For the text-containing cell, return its midpoint in (X, Y) coordinate format. 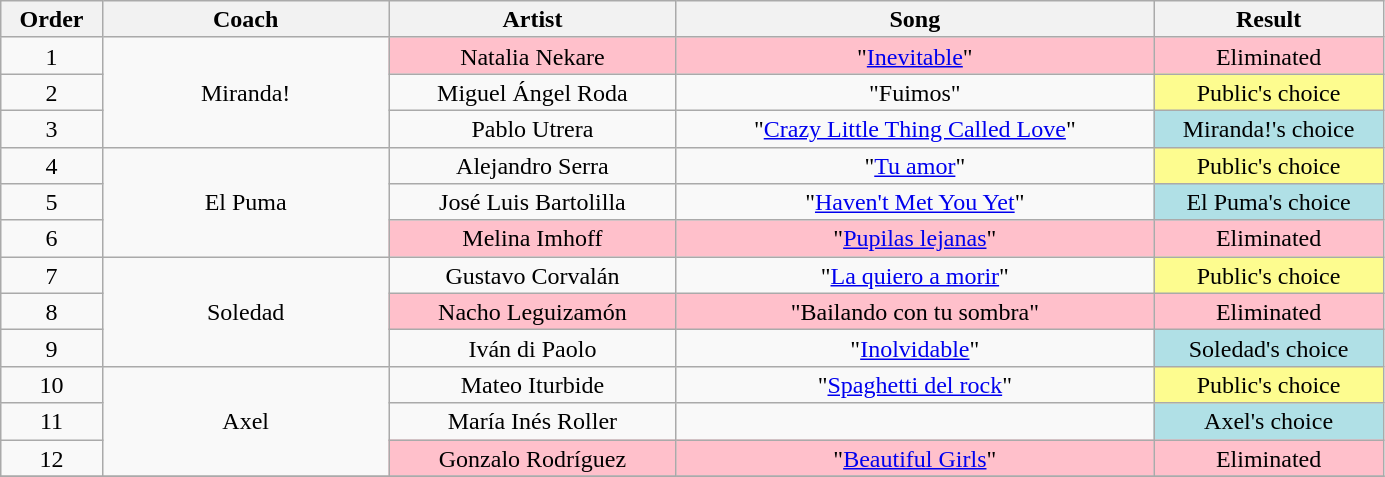
Melina Imhoff (532, 238)
Artist (532, 20)
Soledad (246, 312)
"Inevitable" (915, 56)
María Inés Roller (532, 422)
7 (52, 276)
Mateo Iturbide (532, 384)
"Pupilas lejanas" (915, 238)
"Fuimos" (915, 92)
Soledad's choice (1269, 348)
Miranda! (246, 92)
Alejandro Serra (532, 166)
6 (52, 238)
3 (52, 128)
Natalia Nekare (532, 56)
"Haven't Met You Yet" (915, 202)
Iván di Paolo (532, 348)
José Luis Bartolilla (532, 202)
"Inolvidable" (915, 348)
"Tu amor" (915, 166)
8 (52, 312)
El Puma's choice (1269, 202)
10 (52, 384)
"Bailando con tu sombra" (915, 312)
12 (52, 458)
Axel's choice (1269, 422)
Miguel Ángel Roda (532, 92)
Gonzalo Rodríguez (532, 458)
Song (915, 20)
"La quiero a morir" (915, 276)
2 (52, 92)
Axel (246, 421)
Order (52, 20)
1 (52, 56)
Coach (246, 20)
El Puma (246, 202)
"Spaghetti del rock" (915, 384)
9 (52, 348)
11 (52, 422)
5 (52, 202)
4 (52, 166)
"Crazy Little Thing Called Love" (915, 128)
Nacho Leguizamón (532, 312)
Pablo Utrera (532, 128)
Result (1269, 20)
"Beautiful Girls" (915, 458)
Gustavo Corvalán (532, 276)
Miranda!'s choice (1269, 128)
